For the text-containing cell, return its midpoint in (x, y) coordinate format. 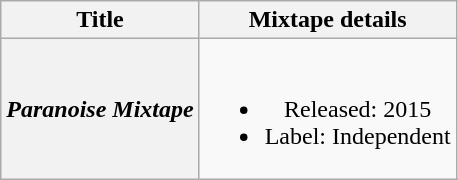
Title (100, 20)
Mixtape details (328, 20)
Paranoise Mixtape (100, 109)
Released: 2015Label: Independent (328, 109)
